Scan for the cell matching the given text and deliver its (X, Y) coordinate at center. 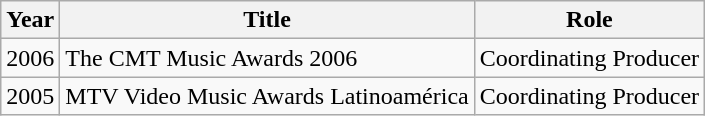
2005 (30, 96)
Year (30, 20)
2006 (30, 58)
Role (589, 20)
The CMT Music Awards 2006 (267, 58)
Title (267, 20)
MTV Video Music Awards Latinoamérica (267, 96)
